Pinpoint the cell where the given text exists, returning its [x, y] midpoint coordinate. 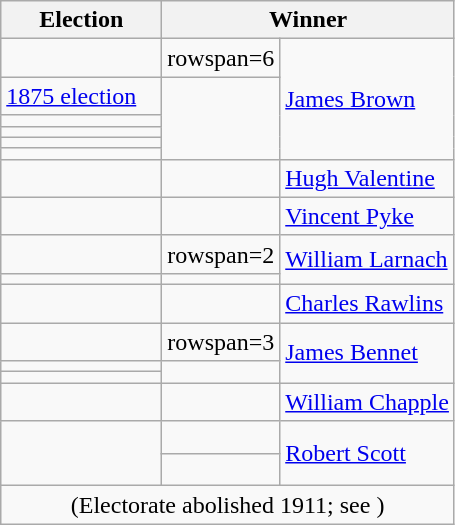
James Brown [368, 99]
rowspan=3 [221, 341]
Hugh Valentine [368, 178]
William Chapple [368, 402]
William Larnach [368, 260]
James Bennet [368, 352]
Election [82, 20]
(Electorate abolished 1911; see ) [228, 505]
Vincent Pyke [368, 216]
1875 election [82, 96]
rowspan=2 [221, 254]
Charles Rawlins [368, 303]
Winner [308, 20]
Robert Scott [368, 454]
rowspan=6 [221, 58]
